Search for the cell housing the specified text and yield its (X, Y) center coordinate. 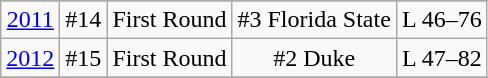
#3 Florida State (314, 20)
#2 Duke (314, 58)
2012 (30, 58)
#14 (84, 20)
L 46–76 (442, 20)
#15 (84, 58)
L 47–82 (442, 58)
2011 (30, 20)
